Search for the cell housing the specified text and yield its [X, Y] center coordinate. 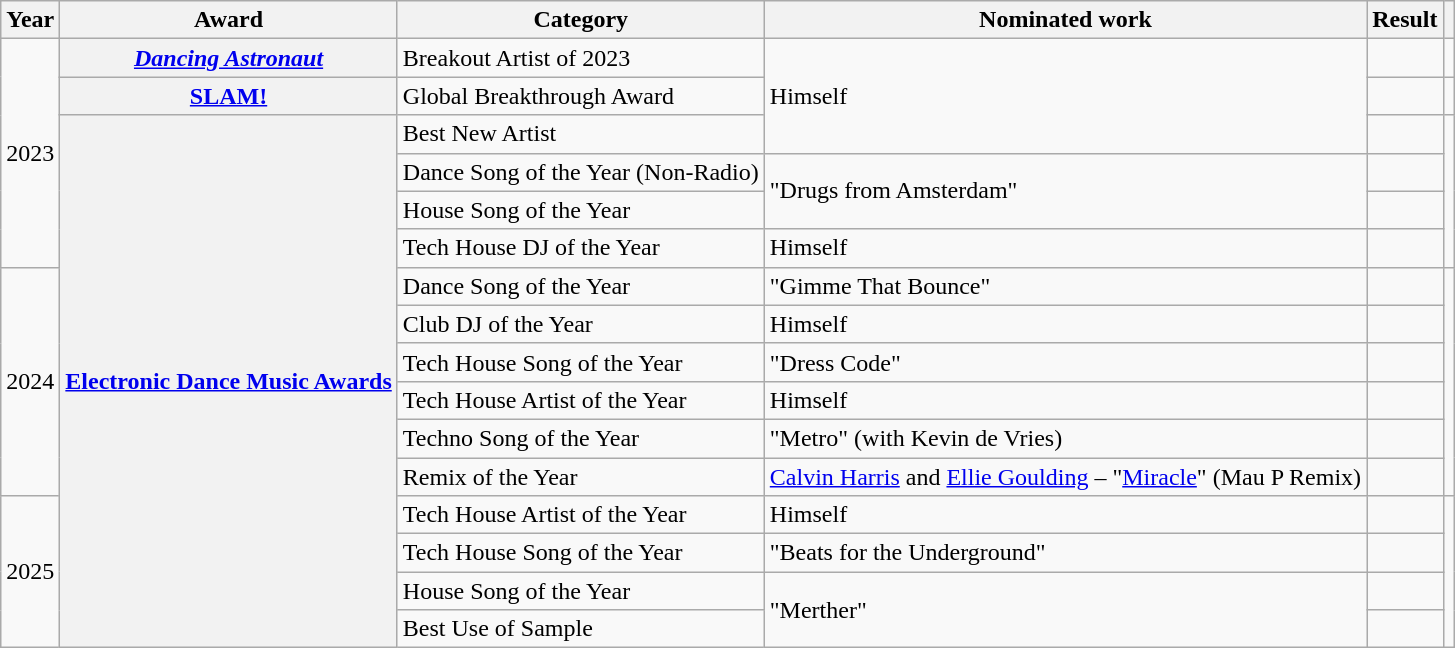
Category [580, 20]
Tech House DJ of the Year [580, 248]
Club DJ of the Year [580, 324]
Techno Song of the Year [580, 438]
Best New Artist [580, 134]
"Gimme That Bounce" [1065, 286]
"Beats for the Underground" [1065, 553]
Calvin Harris and Ellie Goulding – "Miracle" (Mau P Remix) [1065, 477]
Year [30, 20]
Award [228, 20]
Breakout Artist of 2023 [580, 58]
Dance Song of the Year [580, 286]
Dance Song of the Year (Non-Radio) [580, 172]
Result [1405, 20]
2024 [30, 381]
Dancing Astronaut [228, 58]
Global Breakthrough Award [580, 96]
"Drugs from Amsterdam" [1065, 191]
2025 [30, 572]
Best Use of Sample [580, 629]
Nominated work [1065, 20]
"Metro" (with Kevin de Vries) [1065, 438]
2023 [30, 153]
"Merther" [1065, 610]
Remix of the Year [580, 477]
"Dress Code" [1065, 362]
SLAM! [228, 96]
Electronic Dance Music Awards [228, 382]
